Capture the cell that displays the provided text and extract its (X, Y) central coordinate. 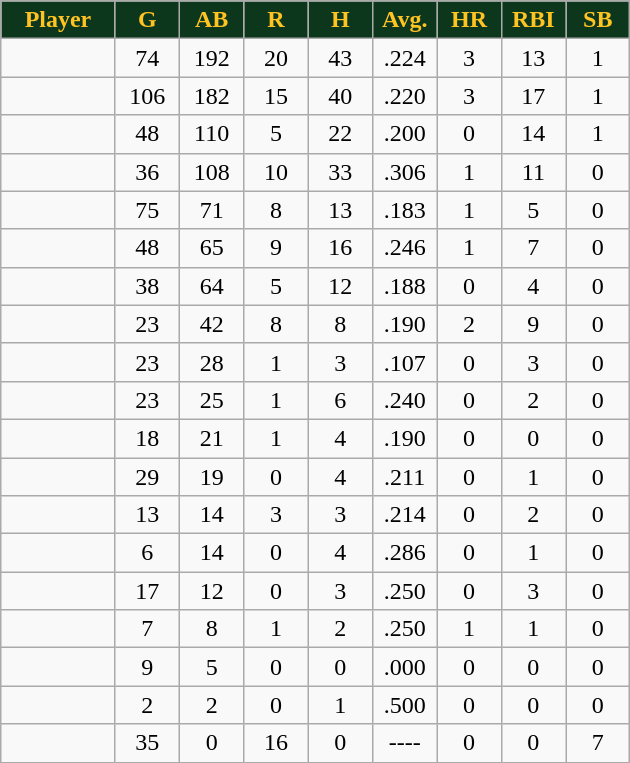
40 (340, 96)
Avg. (404, 20)
H (340, 20)
43 (340, 58)
65 (211, 248)
Player (58, 20)
71 (211, 210)
.220 (404, 96)
HR (469, 20)
.214 (404, 515)
29 (147, 477)
19 (211, 477)
---- (404, 743)
42 (211, 324)
.183 (404, 210)
22 (340, 134)
182 (211, 96)
33 (340, 172)
.500 (404, 705)
G (147, 20)
.240 (404, 400)
25 (211, 400)
75 (147, 210)
.107 (404, 362)
.000 (404, 667)
110 (211, 134)
R (276, 20)
SB (598, 20)
106 (147, 96)
21 (211, 438)
AB (211, 20)
28 (211, 362)
15 (276, 96)
74 (147, 58)
64 (211, 286)
.224 (404, 58)
18 (147, 438)
108 (211, 172)
192 (211, 58)
35 (147, 743)
RBI (533, 20)
11 (533, 172)
.211 (404, 477)
20 (276, 58)
.306 (404, 172)
.246 (404, 248)
.200 (404, 134)
.286 (404, 553)
.188 (404, 286)
10 (276, 172)
38 (147, 286)
36 (147, 172)
